Find where the given text appears and provide that cell's center as [x, y] coordinate. 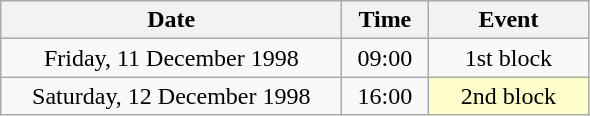
2nd block [508, 96]
Saturday, 12 December 1998 [172, 96]
1st block [508, 58]
Date [172, 20]
Friday, 11 December 1998 [172, 58]
16:00 [385, 96]
09:00 [385, 58]
Time [385, 20]
Event [508, 20]
